Identify which cell holds the provided text, then report its [x, y] central coordinate. 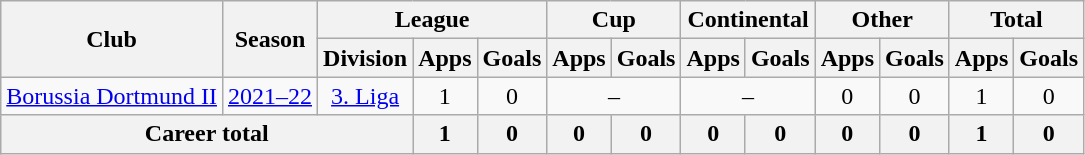
Club [112, 39]
Career total [207, 134]
Borussia Dortmund II [112, 96]
Total [1016, 20]
3. Liga [366, 96]
Other [882, 20]
Cup [614, 20]
Division [366, 58]
2021–22 [270, 96]
Continental [748, 20]
League [432, 20]
Season [270, 39]
